Return the (x, y) coordinate for the center point of the cell that contains the specified text.  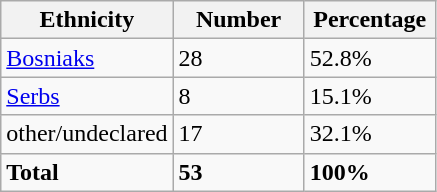
32.1% (370, 134)
Percentage (370, 20)
Number (238, 20)
other/undeclared (87, 134)
15.1% (370, 96)
Serbs (87, 96)
8 (238, 96)
28 (238, 58)
53 (238, 172)
Ethnicity (87, 20)
17 (238, 134)
100% (370, 172)
Total (87, 172)
52.8% (370, 58)
Bosniaks (87, 58)
